Output the (x, y) coordinate of the center of the cell containing the given text.  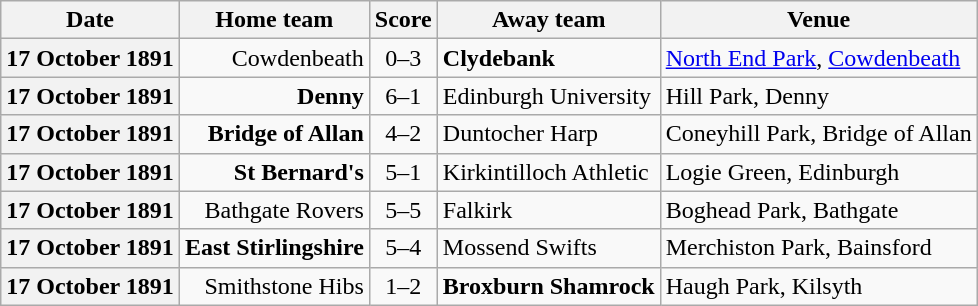
Venue (818, 20)
Edinburgh University (548, 96)
East Stirlingshire (274, 248)
Bathgate Rovers (274, 210)
St Bernard's (274, 172)
5–4 (403, 248)
0–3 (403, 58)
Haugh Park, Kilsyth (818, 286)
Boghead Park, Bathgate (818, 210)
Mossend Swifts (548, 248)
Merchiston Park, Bainsford (818, 248)
Bridge of Allan (274, 134)
Score (403, 20)
Clydebank (548, 58)
Duntocher Harp (548, 134)
North End Park, Cowdenbeath (818, 58)
Smithstone Hibs (274, 286)
1–2 (403, 286)
Broxburn Shamrock (548, 286)
Logie Green, Edinburgh (818, 172)
Falkirk (548, 210)
Denny (274, 96)
Coneyhill Park, Bridge of Allan (818, 134)
5–1 (403, 172)
Home team (274, 20)
5–5 (403, 210)
Kirkintilloch Athletic (548, 172)
4–2 (403, 134)
Date (90, 20)
Cowdenbeath (274, 58)
Hill Park, Denny (818, 96)
Away team (548, 20)
6–1 (403, 96)
